Pinpoint the cell where the given text exists, returning its [x, y] midpoint coordinate. 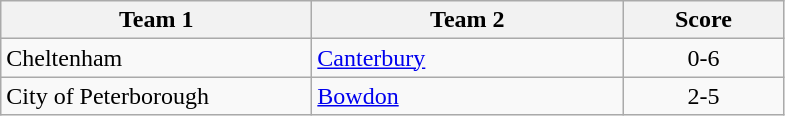
Bowdon [468, 96]
Cheltenham [156, 58]
Team 2 [468, 20]
Score [704, 20]
Team 1 [156, 20]
0-6 [704, 58]
2-5 [704, 96]
Canterbury [468, 58]
City of Peterborough [156, 96]
